Extract the [X, Y] coordinate from the center of the cell holding the provided text.  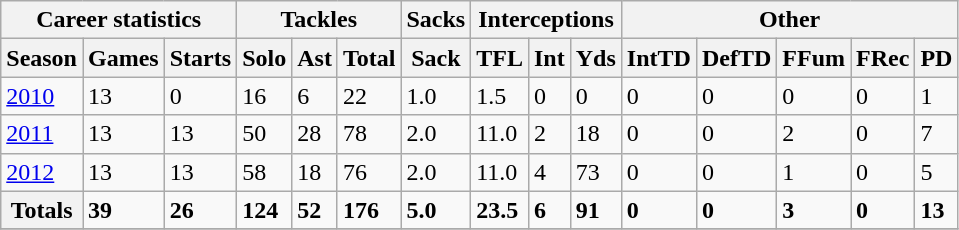
Other [790, 20]
3 [814, 210]
58 [264, 172]
124 [264, 210]
5.0 [436, 210]
5 [936, 172]
FRec [883, 58]
23.5 [500, 210]
16 [264, 96]
39 [123, 210]
52 [315, 210]
PD [936, 58]
4 [549, 172]
91 [596, 210]
Career statistics [119, 20]
Ast [315, 58]
1.5 [500, 96]
Yds [596, 58]
Interceptions [546, 20]
Totals [42, 210]
7 [936, 134]
73 [596, 172]
2012 [42, 172]
Tackles [319, 20]
Games [123, 58]
1.0 [436, 96]
DefTD [736, 58]
IntTD [658, 58]
50 [264, 134]
Starts [200, 58]
76 [369, 172]
78 [369, 134]
28 [315, 134]
22 [369, 96]
TFL [500, 58]
26 [200, 210]
Season [42, 58]
176 [369, 210]
Total [369, 58]
Solo [264, 58]
FFum [814, 58]
Int [549, 58]
Sack [436, 58]
2011 [42, 134]
2010 [42, 96]
Sacks [436, 20]
